Detect which cell encompasses the target text, then output its [X, Y] center coordinate. 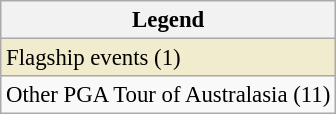
Legend [168, 20]
Flagship events (1) [168, 58]
Other PGA Tour of Australasia (11) [168, 95]
